Pinpoint the cell where the given text exists, returning its [X, Y] midpoint coordinate. 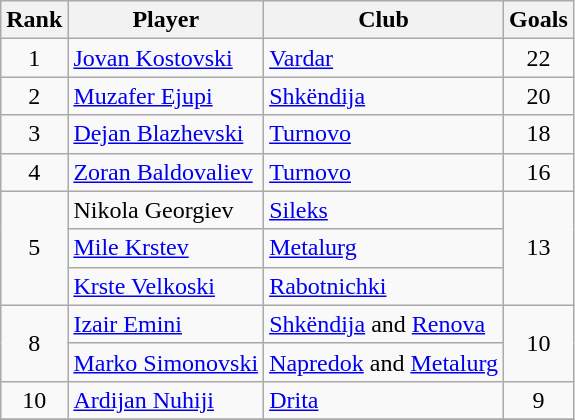
5 [34, 248]
Krste Velkoski [166, 286]
Rabotnichki [384, 286]
2 [34, 96]
9 [539, 400]
8 [34, 343]
Rank [34, 20]
Napredok and Metalurg [384, 362]
Ardijan Nuhiji [166, 400]
Metalurg [384, 248]
Nikola Georgiev [166, 210]
3 [34, 134]
Muzafer Ejupi [166, 96]
13 [539, 248]
Sileks [384, 210]
Izair Emini [166, 324]
Vardar [384, 58]
Shkëndija and Renova [384, 324]
Mile Krstev [166, 248]
Goals [539, 20]
20 [539, 96]
Dejan Blazhevski [166, 134]
Drita [384, 400]
Zoran Baldovaliev [166, 172]
Jovan Kostovski [166, 58]
Marko Simonovski [166, 362]
1 [34, 58]
16 [539, 172]
Player [166, 20]
Shkëndija [384, 96]
Club [384, 20]
18 [539, 134]
22 [539, 58]
4 [34, 172]
